Identify which cell holds the provided text, then report its [X, Y] central coordinate. 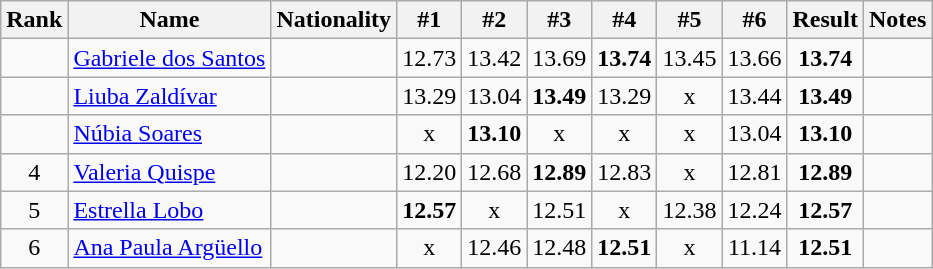
12.81 [754, 172]
12.48 [560, 248]
12.73 [430, 58]
Rank [34, 20]
Valeria Quispe [170, 172]
12.38 [690, 210]
Notes [897, 20]
#4 [624, 20]
Estrella Lobo [170, 210]
13.42 [494, 58]
Result [825, 20]
12.46 [494, 248]
13.44 [754, 96]
#5 [690, 20]
Nationality [334, 20]
11.14 [754, 248]
4 [34, 172]
#2 [494, 20]
6 [34, 248]
Liuba Zaldívar [170, 96]
12.24 [754, 210]
Ana Paula Argüello [170, 248]
#3 [560, 20]
12.20 [430, 172]
13.69 [560, 58]
12.68 [494, 172]
13.66 [754, 58]
Gabriele dos Santos [170, 58]
#1 [430, 20]
5 [34, 210]
Name [170, 20]
Núbia Soares [170, 134]
13.45 [690, 58]
12.83 [624, 172]
#6 [754, 20]
